For the text-containing cell, return its midpoint in (X, Y) coordinate format. 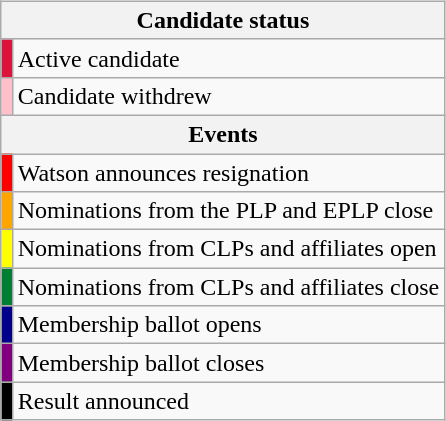
Watson announces resignation (228, 173)
Membership ballot closes (228, 363)
Result announced (228, 401)
Nominations from the PLP and EPLP close (228, 211)
Events (223, 134)
Membership ballot opens (228, 325)
Candidate status (223, 20)
Active candidate (228, 58)
Nominations from CLPs and affiliates close (228, 287)
Nominations from CLPs and affiliates open (228, 249)
Candidate withdrew (228, 96)
